Provide the (x, y) coordinate of the cell's center where the given text is located.  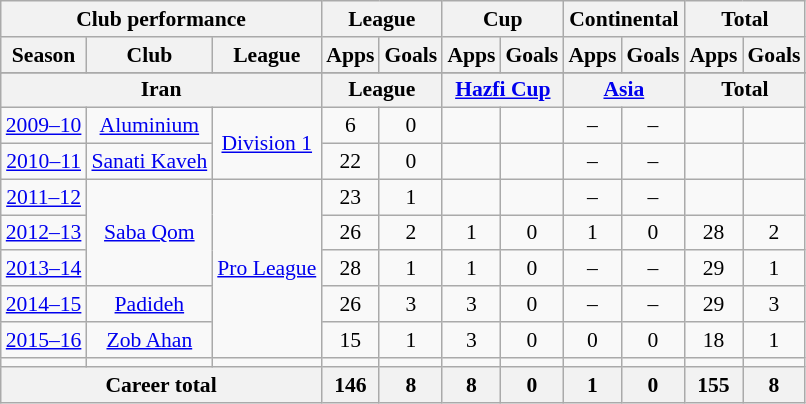
2011–12 (44, 197)
2010–11 (44, 162)
23 (350, 197)
15 (350, 340)
Club performance (162, 19)
Padideh (149, 304)
Division 1 (266, 144)
22 (350, 162)
Career total (162, 386)
Pro League (266, 268)
Iran (162, 90)
2009–10 (44, 126)
Sanati Kaveh (149, 162)
155 (713, 386)
Cup (502, 19)
Club (149, 55)
Continental (624, 19)
Asia (624, 90)
6 (350, 126)
18 (713, 340)
2015–16 (44, 340)
2013–14 (44, 269)
2012–13 (44, 233)
Zob Ahan (149, 340)
Hazfi Cup (502, 90)
Aluminium (149, 126)
146 (350, 386)
Season (44, 55)
Saba Qom (149, 232)
2014–15 (44, 304)
